Return (x, y) of the center of cell containing provided text 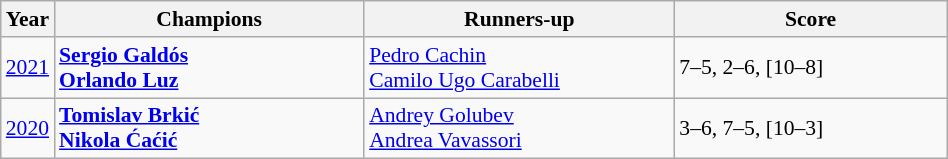
2020 (28, 128)
Score (810, 19)
Pedro Cachin Camilo Ugo Carabelli (519, 68)
7–5, 2–6, [10–8] (810, 68)
Sergio Galdós Orlando Luz (209, 68)
Champions (209, 19)
Runners-up (519, 19)
2021 (28, 68)
Year (28, 19)
3–6, 7–5, [10–3] (810, 128)
Andrey Golubev Andrea Vavassori (519, 128)
Tomislav Brkić Nikola Ćaćić (209, 128)
